Determine the [x, y] coordinate at the center of the cell enclosing the given text.  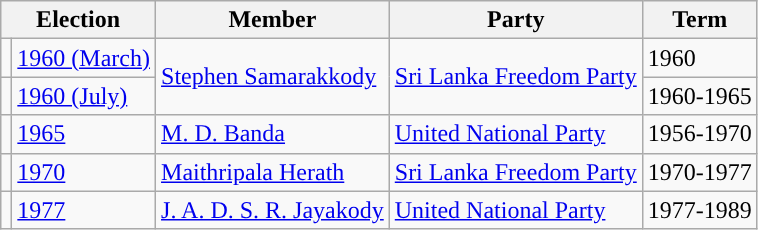
1970-1977 [700, 172]
1960 (July) [84, 96]
Term [700, 20]
1956-1970 [700, 134]
M. D. Banda [273, 134]
1965 [84, 134]
Member [273, 20]
Election [78, 20]
Stephen Samarakkody [273, 77]
1960 [700, 58]
Party [516, 20]
1960 (March) [84, 58]
1970 [84, 172]
Maithripala Herath [273, 172]
1977 [84, 210]
1960-1965 [700, 96]
1977-1989 [700, 210]
J. A. D. S. R. Jayakody [273, 210]
